Identify which cell holds the provided text, then report its [x, y] central coordinate. 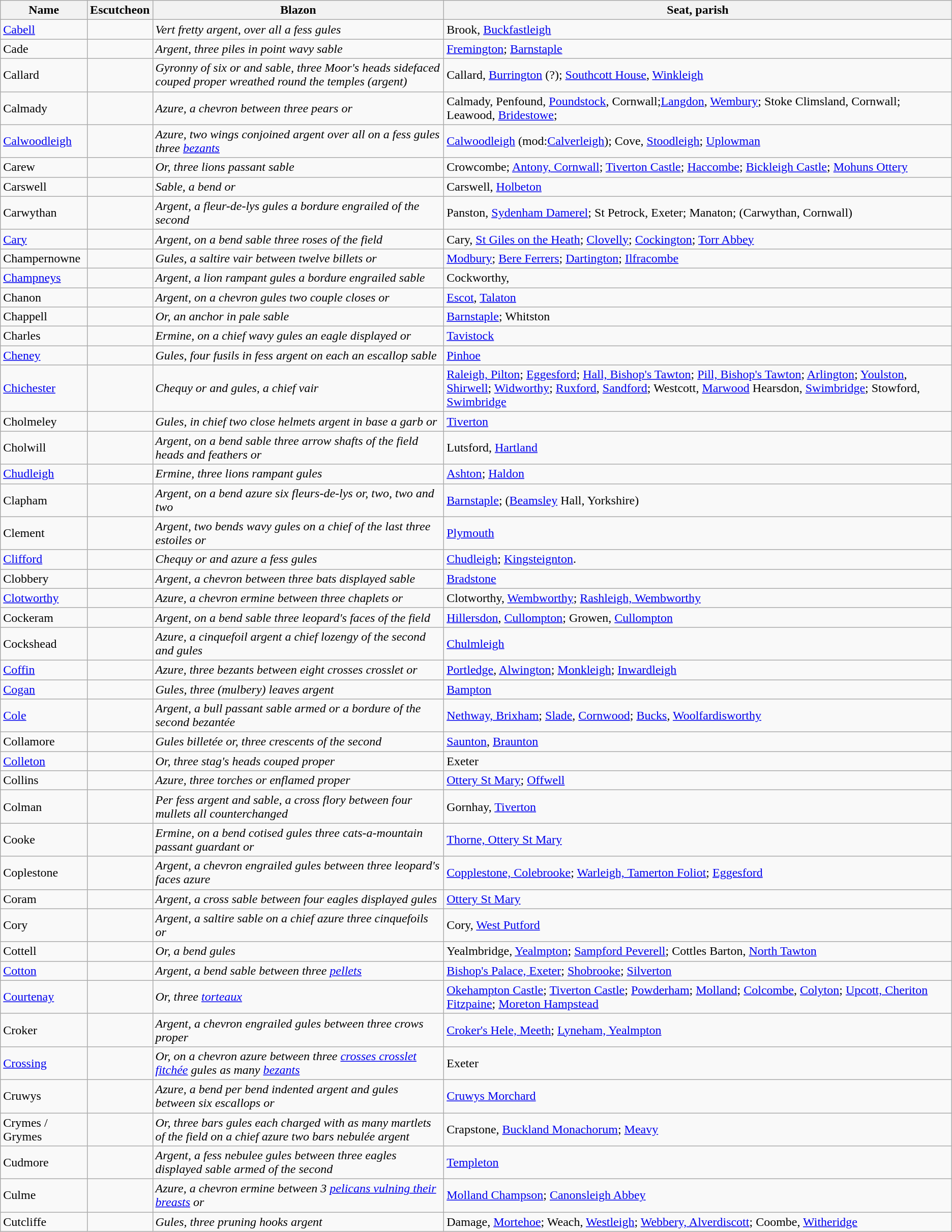
Crymes / Grymes [44, 1129]
Plymouth [698, 533]
Argent, a cross sable between four eagles displayed gules [298, 899]
Or, three stag's heads couped proper [298, 761]
Gules, three pruning hooks argent [298, 1222]
Chequy or and azure a fess gules [298, 559]
Cheney [44, 355]
Bradstone [698, 579]
Gules, four fusils in fess argent on each an escallop sable [298, 355]
Argent, three piles in point wavy sable [298, 49]
Cary, St Giles on the Heath; Clovelly; Cockington; Torr Abbey [698, 239]
Argent, a bull passant sable armed or a bordure of the second bezantée [298, 716]
Croker [44, 1030]
Molland Champson; Canonsleigh Abbey [698, 1196]
Azure, three bezants between eight crosses crosslet or [298, 670]
Calmady, Penfound, Poundstock, Cornwall;Langdon, Wembury; Stoke Climsland, Cornwall; Leawood, Bridestowe; [698, 108]
Yealmbridge, Yealmpton; Sampford Peverell; Cottles Barton, North Tawton [698, 951]
Fremington; Barnstaple [698, 49]
Colman [44, 806]
Portledge, Alwington; Monkleigh; Inwardleigh [698, 670]
Chequy or and gules, a chief vair [298, 388]
Modbury; Bere Ferrers; Dartington; Ilfracombe [698, 258]
Name [44, 10]
Cooke [44, 840]
Calwoodleigh (mod:Calverleigh); Cove, Stoodleigh; Uplowman [698, 141]
Crapstone, Buckland Monachorum; Meavy [698, 1129]
Cutcliffe [44, 1222]
Cruwys Morchard [698, 1096]
Escot, Talaton [698, 297]
Cholwill [44, 447]
Clement [44, 533]
Argent, a chevron engrailed gules between three leopard's faces azure [298, 873]
Sable, a bend or [298, 187]
Carswell, Holbeton [698, 187]
Colleton [44, 761]
Panston, Sydenham Damerel; St Petrock, Exeter; Manaton; (Carwythan, Cornwall) [698, 213]
Gornhay, Tiverton [698, 806]
Cogan [44, 689]
Tiverton [698, 422]
Argent, on a bend sable three leopard's faces of the field [298, 617]
Argent, a fess nebulee gules between three eagles displayed sable armed of the second [298, 1162]
Culme [44, 1196]
Callard, Burrington (?); Southcott House, Winkleigh [698, 75]
Crossing [44, 1063]
Chudleigh; Kingsteignton. [698, 559]
Or, three bars gules each charged with as many martlets of the field on a chief azure two bars nebulée argent [298, 1129]
Gules billetée or, three crescents of the second [298, 742]
Seat, parish [698, 10]
Barnstaple; (Beamsley Hall, Yorkshire) [698, 500]
Azure, three torches or enflamed proper [298, 780]
Chanon [44, 297]
Chichester [44, 388]
Ottery St Mary [698, 899]
Lutsford, Hartland [698, 447]
Argent, a saltire sable on a chief azure three cinquefoils or [298, 925]
Azure, a chevron ermine between three chaplets or [298, 598]
Carwythan [44, 213]
Azure, a cinquefoil argent a chief lozengy of the second and gules [298, 644]
Or, three lions passant sable [298, 167]
Gules, in chief two close helmets argent in base a garb or [298, 422]
Okehampton Castle; Tiverton Castle; Powderham; Molland; Colcombe, Colyton; Upcott, Cheriton Fitzpaine; Moreton Hampstead [698, 997]
Cory [44, 925]
Bishop's Palace, Exeter; Shobrooke; Silverton [698, 971]
Azure, a chevron ermine between 3 pelicans vulning their breasts or [298, 1196]
Cudmore [44, 1162]
Templeton [698, 1162]
Argent, a fleur-de-lys gules a bordure engrailed of the second [298, 213]
Cabell [44, 29]
Courtenay [44, 997]
Or, a bend gules [298, 951]
Cole [44, 716]
Thorne, Ottery St Mary [698, 840]
Calmady [44, 108]
Tavistock [698, 336]
Argent, two bends wavy gules on a chief of the last three estoiles or [298, 533]
Argent, on a bend azure six fleurs-de-lys or, two, two and two [298, 500]
Coplestone [44, 873]
Ermine, three lions rampant gules [298, 474]
Carswell [44, 187]
Champneys [44, 278]
Crowcombe; Antony, Cornwall; Tiverton Castle; Haccombe; Bickleigh Castle; Mohuns Ottery [698, 167]
Saunton, Braunton [698, 742]
Cockworthy, [698, 278]
Copplestone, Colebrooke; Warleigh, Tamerton Foliot; Eggesford [698, 873]
Cory, West Putford [698, 925]
Argent, on a chevron gules two couple closes or [298, 297]
Carew [44, 167]
Or, three torteaux [298, 997]
Clapham [44, 500]
Clotworthy [44, 598]
Cruwys [44, 1096]
Ermine, on a bend cotised gules three cats-a-mountain passant guardant or [298, 840]
Charles [44, 336]
Pinhoe [698, 355]
Cholmeley [44, 422]
Collins [44, 780]
Azure, two wings conjoined argent over all on a fess gules three bezants [298, 141]
Coffin [44, 670]
Azure, a chevron between three pears or [298, 108]
Clotworthy, Wembworthy; Rashleigh, Wembworthy [698, 598]
Brook, Buckfastleigh [698, 29]
Gules, three (mulbery) leaves argent [298, 689]
Chappell [44, 317]
Damage, Mortehoe; Weach, Westleigh; Webbery, Alverdiscott; Coombe, Witheridge [698, 1222]
Gules, a saltire vair between twelve billets or [298, 258]
Cockshead [44, 644]
Collamore [44, 742]
Chulmleigh [698, 644]
Hillersdon, Cullompton; Growen, Cullompton [698, 617]
Argent, a bend sable between three pellets [298, 971]
Champernowne [44, 258]
Cottell [44, 951]
Or, an anchor in pale sable [298, 317]
Cary [44, 239]
Callard [44, 75]
Coram [44, 899]
Clifford [44, 559]
Chudleigh [44, 474]
Calwoodleigh [44, 141]
Cockeram [44, 617]
Clobbery [44, 579]
Blazon [298, 10]
Nethway, Brixham; Slade, Cornwood; Bucks, Woolfardisworthy [698, 716]
Cotton [44, 971]
Azure, a bend per bend indented argent and gules between six escallops or [298, 1096]
Escutcheon [120, 10]
Argent, a chevron between three bats displayed sable [298, 579]
Barnstaple; Whitston [698, 317]
Vert fretty argent, over all a fess gules [298, 29]
Argent, on a bend sable three arrow shafts of the field heads and feathers or [298, 447]
Croker's Hele, Meeth; Lyneham, Yealmpton [698, 1030]
Bampton [698, 689]
Ottery St Mary; Offwell [698, 780]
Per fess argent and sable, a cross flory between four mullets all counterchanged [298, 806]
Ermine, on a chief wavy gules an eagle displayed or [298, 336]
Gyronny of six or and sable, three Moor's heads sidefaced couped proper wreathed round the temples (argent) [298, 75]
Or, on a chevron azure between three crosses crosslet fitchée gules as many bezants [298, 1063]
Ashton; Haldon [698, 474]
Argent, on a bend sable three roses of the field [298, 239]
Argent, a lion rampant gules a bordure engrailed sable [298, 278]
Argent, a chevron engrailed gules between three crows proper [298, 1030]
Cade [44, 49]
